Search for the cell housing the specified text and yield its (X, Y) center coordinate. 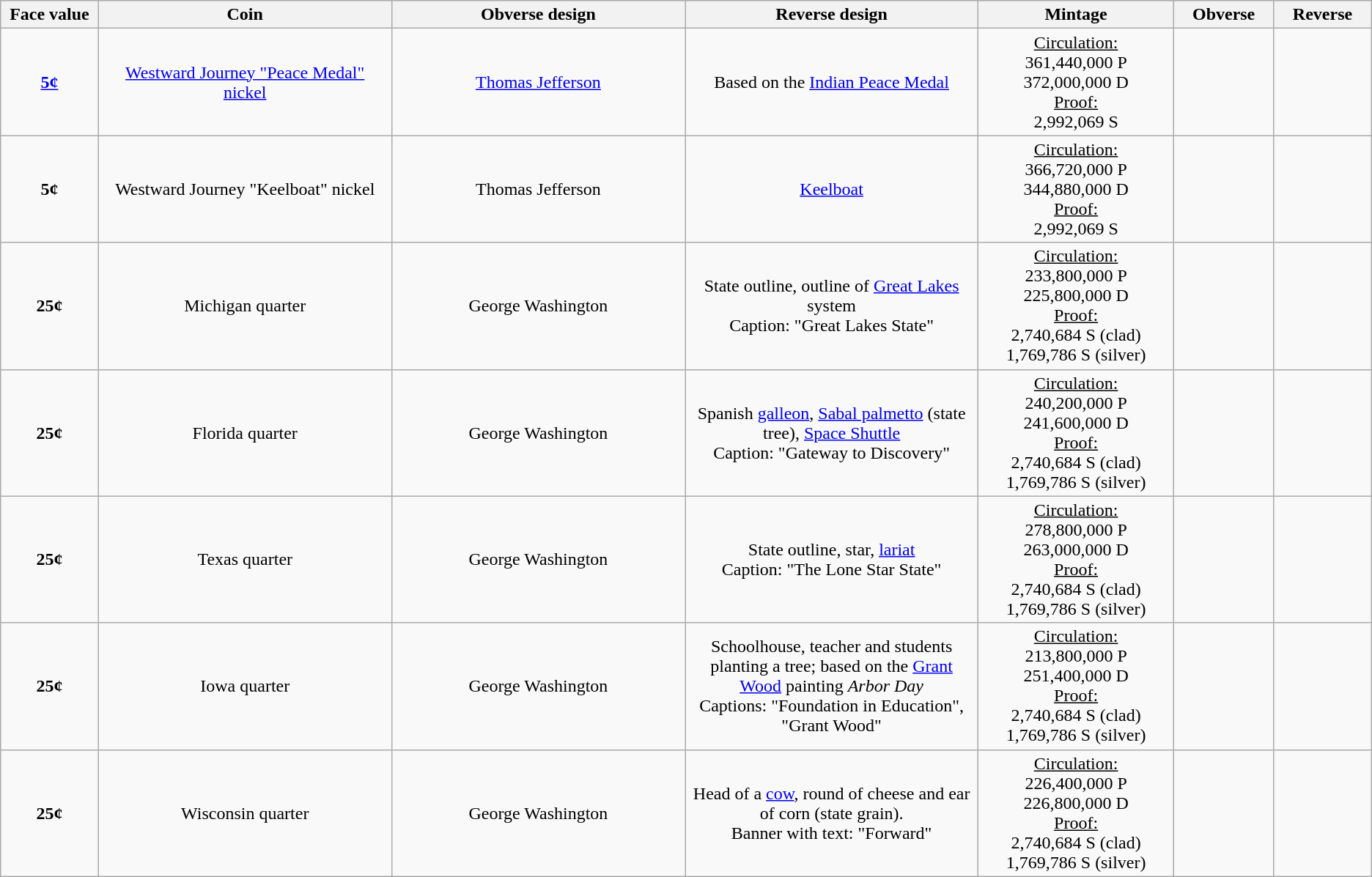
Westward Journey "Keelboat" nickel (245, 189)
Spanish galleon, Sabal palmetto (state tree), Space ShuttleCaption: "Gateway to Discovery" (832, 432)
Circulation:213,800,000 P251,400,000 DProof:2,740,684 S (clad)1,769,786 S (silver) (1076, 686)
Circulation:233,800,000 P225,800,000 DProof:2,740,684 S (clad)1,769,786 S (silver) (1076, 306)
Michigan quarter (245, 306)
Obverse design (538, 15)
Circulation:240,200,000 P241,600,000 DProof:2,740,684 S (clad)1,769,786 S (silver) (1076, 432)
Face value (50, 15)
Wisconsin quarter (245, 813)
Reverse (1323, 15)
Reverse design (832, 15)
Circulation:366,720,000 P344,880,000 DProof:2,992,069 S (1076, 189)
Coin (245, 15)
Circulation:361,440,000 P372,000,000 DProof:2,992,069 S (1076, 82)
Westward Journey "Peace Medal" nickel (245, 82)
Iowa quarter (245, 686)
Circulation:278,800,000 P263,000,000 DProof:2,740,684 S (clad)1,769,786 S (silver) (1076, 560)
Based on the Indian Peace Medal (832, 82)
State outline, star, lariatCaption: "The Lone Star State" (832, 560)
State outline, outline of Great Lakes systemCaption: "Great Lakes State" (832, 306)
Florida quarter (245, 432)
Head of a cow, round of cheese and ear of corn (state grain).Banner with text: "Forward" (832, 813)
Obverse (1224, 15)
Circulation:226,400,000 P226,800,000 DProof:2,740,684 S (clad)1,769,786 S (silver) (1076, 813)
Mintage (1076, 15)
Keelboat (832, 189)
Texas quarter (245, 560)
Schoolhouse, teacher and students planting a tree; based on the Grant Wood painting Arbor DayCaptions: "Foundation in Education", "Grant Wood" (832, 686)
